Scan for the cell matching the given text and deliver its [X, Y] coordinate at center. 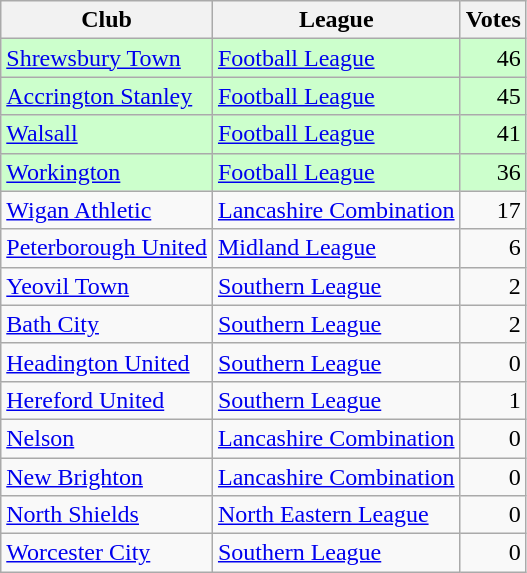
Bath City [107, 324]
Workington [107, 172]
Wigan Athletic [107, 210]
41 [493, 134]
Nelson [107, 438]
League [336, 20]
Walsall [107, 134]
17 [493, 210]
45 [493, 96]
New Brighton [107, 477]
1 [493, 400]
36 [493, 172]
46 [493, 58]
Hereford United [107, 400]
North Shields [107, 515]
Shrewsbury Town [107, 58]
Club [107, 20]
Peterborough United [107, 248]
North Eastern League [336, 515]
Accrington Stanley [107, 96]
Headington United [107, 362]
Votes [493, 20]
Yeovil Town [107, 286]
Midland League [336, 248]
Worcester City [107, 553]
6 [493, 248]
